Capture the cell that displays the provided text and extract its [X, Y] central coordinate. 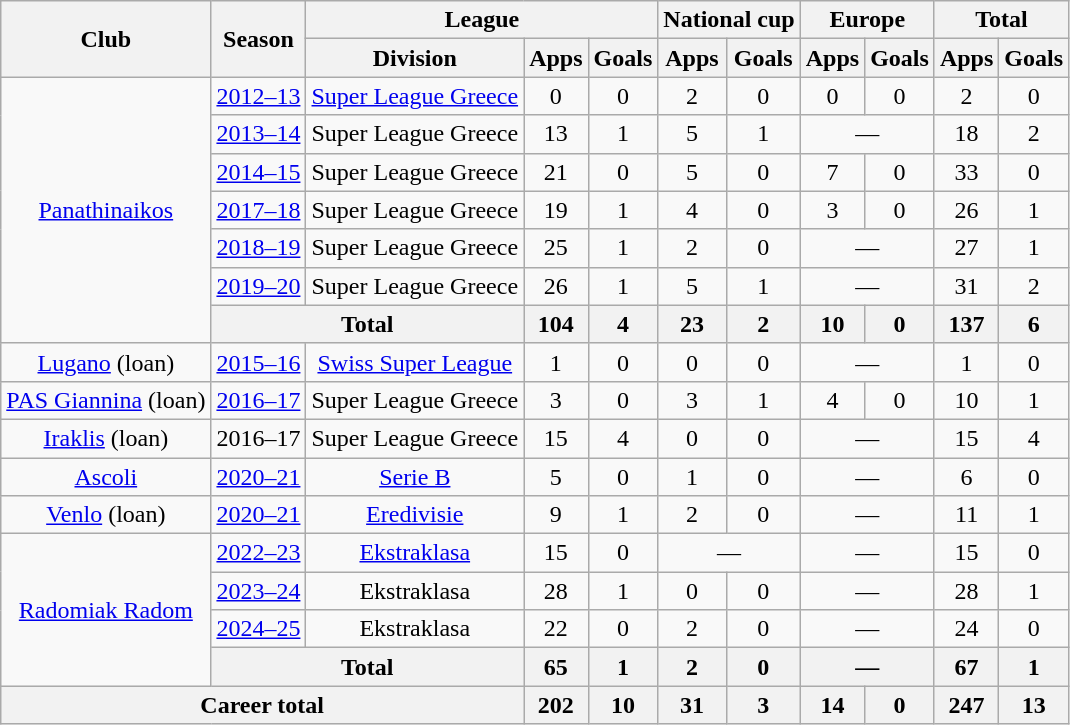
Season [258, 39]
Club [106, 39]
Serie B [415, 477]
2017–18 [258, 210]
65 [556, 667]
22 [556, 629]
19 [556, 210]
25 [556, 248]
2012–13 [258, 96]
2022–23 [258, 553]
Career total [262, 705]
14 [832, 705]
National cup [729, 20]
Venlo (loan) [106, 515]
League [482, 20]
2018–19 [258, 248]
33 [966, 172]
2019–20 [258, 286]
104 [556, 324]
21 [556, 172]
18 [966, 134]
2014–15 [258, 172]
2015–16 [258, 362]
Swiss Super League [415, 362]
Europe [867, 20]
202 [556, 705]
137 [966, 324]
247 [966, 705]
24 [966, 629]
Ascoli [106, 477]
27 [966, 248]
11 [966, 515]
Panathinaikos [106, 210]
Division [415, 58]
23 [692, 324]
7 [832, 172]
2013–14 [258, 134]
Lugano (loan) [106, 362]
9 [556, 515]
2024–25 [258, 629]
Eredivisie [415, 515]
2023–24 [258, 591]
Radomiak Radom [106, 610]
67 [966, 667]
PAS Giannina (loan) [106, 400]
Iraklis (loan) [106, 438]
